For the text-containing cell, return its midpoint in (X, Y) coordinate format. 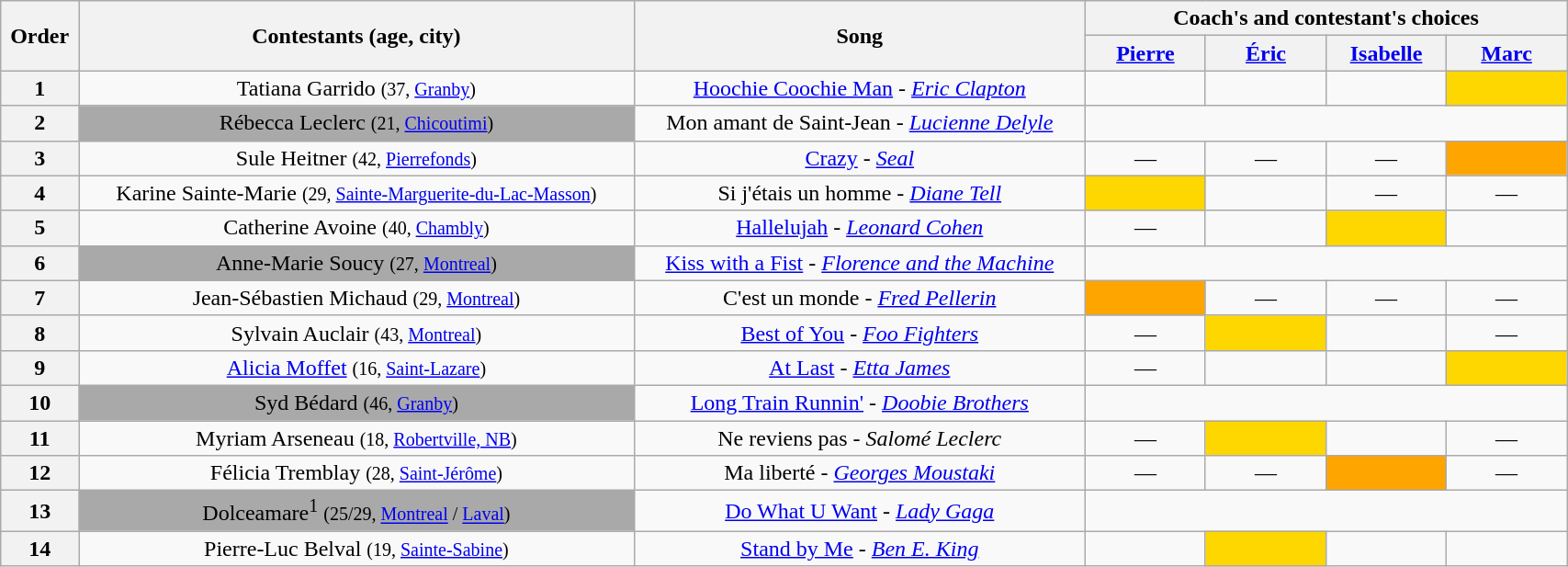
Jean-Sébastien Michaud (29, Montreal) (356, 298)
Karine Sainte-Marie (29, Sainte-Marguerite-du-Lac-Masson) (356, 193)
Myriam Arseneau (18, Robertville, NB) (356, 438)
Song (860, 36)
Syd Bédard (46, Granby) (356, 403)
3 (40, 158)
Pierre (1145, 53)
Contestants (age, city) (356, 36)
Dolceamare1 (25/29, Montreal / Laval) (356, 511)
5 (40, 228)
Anne-Marie Soucy (27, Montreal) (356, 263)
Si j'étais un homme - Diane Tell (860, 193)
Mon amant de Saint-Jean - Lucienne Delyle (860, 123)
Sule Heitner (42, Pierrefonds) (356, 158)
11 (40, 438)
Order (40, 36)
Hoochie Coochie Man - Eric Clapton (860, 88)
At Last - Etta James (860, 368)
Pierre-Luc Belval (19, Sainte-Sabine) (356, 549)
4 (40, 193)
C'est un monde - Fred Pellerin (860, 298)
Coach's and contestant's choices (1325, 18)
Hallelujah - Leonard Cohen (860, 228)
Alicia Moffet (16, Saint-Lazare) (356, 368)
Stand by Me - Ben E. King (860, 549)
Marc (1506, 53)
Éric (1266, 53)
6 (40, 263)
2 (40, 123)
Sylvain Auclair (43, Montreal) (356, 333)
Ma liberté - Georges Moustaki (860, 473)
10 (40, 403)
Isabelle (1387, 53)
9 (40, 368)
Tatiana Garrido (37, Granby) (356, 88)
8 (40, 333)
Ne reviens pas - Salomé Leclerc (860, 438)
Catherine Avoine (40, Chambly) (356, 228)
13 (40, 511)
Félicia Tremblay (28, Saint-Jérôme) (356, 473)
12 (40, 473)
Do What U Want - Lady Gaga (860, 511)
7 (40, 298)
14 (40, 549)
Kiss with a Fist - Florence and the Machine (860, 263)
Best of You - Foo Fighters (860, 333)
Crazy - Seal (860, 158)
1 (40, 88)
Rébecca Leclerc (21, Chicoutimi) (356, 123)
Long Train Runnin' - Doobie Brothers (860, 403)
